Capture the cell that displays the provided text and extract its (x, y) central coordinate. 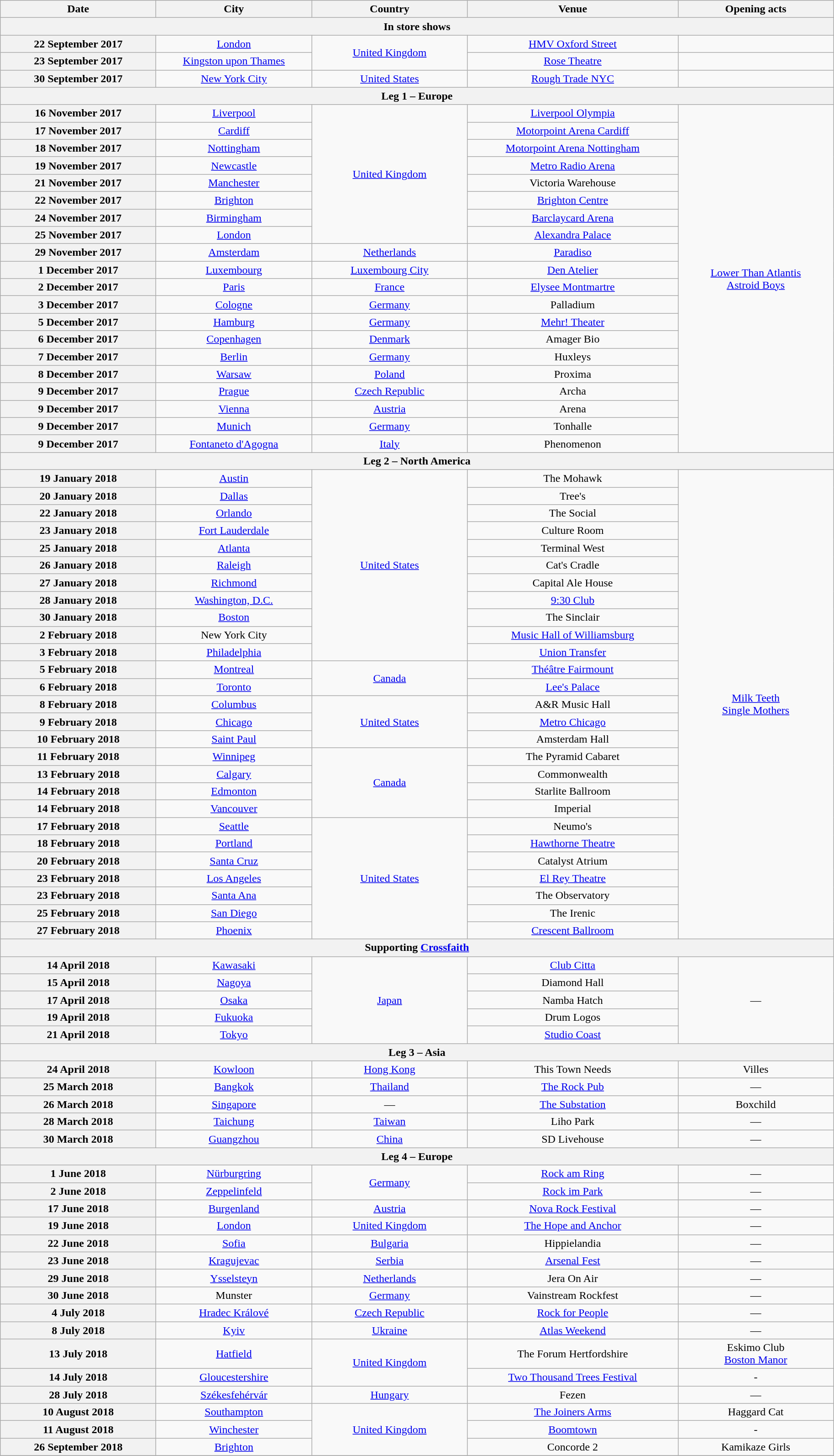
4 July 2018 (79, 1313)
The Observatory (572, 896)
Bulgaria (390, 1243)
Washington, D.C. (234, 600)
Eskimo Club Boston Manor (756, 1354)
10 August 2018 (79, 1412)
Leg 2 – North America (417, 461)
Hamburg (234, 322)
Sofia (234, 1243)
Cologne (234, 305)
Leg 1 – Europe (417, 96)
Music Hall of Williamsburg (572, 635)
Namba Hatch (572, 1000)
Hawthorne Theatre (572, 844)
Neumo's (572, 826)
Gloucestershire (234, 1377)
Prague (234, 391)
France (390, 287)
Arsenal Fest (572, 1261)
Richmond (234, 583)
Country (390, 9)
Vainstream Rockfest (572, 1295)
Amsterdam (234, 253)
Atlas Weekend (572, 1330)
30 March 2018 (79, 1139)
Ysselsteyn (234, 1278)
Osaka (234, 1000)
13 February 2018 (79, 774)
Crescent Ballroom (572, 930)
11 August 2018 (79, 1430)
Alexandra Palace (572, 235)
Hong Kong (390, 1070)
30 January 2018 (79, 617)
Berlin (234, 357)
3 February 2018 (79, 652)
28 July 2018 (79, 1395)
22 September 2017 (79, 44)
Two Thousand Trees Festival (572, 1377)
Hungary (390, 1395)
Orlando (234, 513)
Paradiso (572, 253)
Venue (572, 9)
Date (79, 9)
Tree's (572, 496)
2 February 2018 (79, 635)
Taichung (234, 1122)
Toronto (234, 687)
Rock am Ring (572, 1174)
11 February 2018 (79, 756)
8 December 2017 (79, 374)
27 February 2018 (79, 930)
15 April 2018 (79, 982)
The Forum Hertfordshire (572, 1354)
Leg 3 – Asia (417, 1052)
Fontaneto d'Agogna (234, 443)
29 November 2017 (79, 253)
19 November 2017 (79, 165)
Imperial (572, 809)
26 March 2018 (79, 1104)
Ukraine (390, 1330)
Raleigh (234, 565)
26 September 2018 (79, 1447)
Palladium (572, 305)
HMV Oxford Street (572, 44)
The Mohawk (572, 478)
Munster (234, 1295)
Columbus (234, 704)
14 July 2018 (79, 1377)
Union Transfer (572, 652)
Hippielandia (572, 1243)
Commonwealth (572, 774)
Phoenix (234, 930)
Thailand (390, 1087)
Boxchild (756, 1104)
The Rock Pub (572, 1087)
The Irenic (572, 913)
23 September 2017 (79, 61)
Mehr! Theater (572, 322)
Poland (390, 374)
9 February 2018 (79, 722)
10 February 2018 (79, 739)
19 June 2018 (79, 1226)
Santa Cruz (234, 861)
1 December 2017 (79, 270)
6 December 2017 (79, 339)
Brighton Centre (572, 200)
Manchester (234, 183)
Phenomenon (572, 443)
6 February 2018 (79, 687)
20 January 2018 (79, 496)
Elysee Montmartre (572, 287)
17 June 2018 (79, 1208)
Motorpoint Arena Nottingham (572, 148)
Rock im Park (572, 1191)
Huxleys (572, 357)
25 January 2018 (79, 548)
Atlanta (234, 548)
Club Citta (572, 965)
Boston (234, 617)
Cardiff (234, 131)
Vancouver (234, 809)
A&R Music Hall (572, 704)
Fezen (572, 1395)
Newcastle (234, 165)
Kawasaki (234, 965)
Nottingham (234, 148)
Amager Bio (572, 339)
Winchester (234, 1430)
Nova Rock Festival (572, 1208)
Arena (572, 409)
The Hope and Anchor (572, 1226)
5 December 2017 (79, 322)
Guangzhou (234, 1139)
Haggard Cat (756, 1412)
Concorde 2 (572, 1447)
Portland (234, 844)
2 June 2018 (79, 1191)
21 April 2018 (79, 1034)
16 November 2017 (79, 113)
26 January 2018 (79, 565)
19 January 2018 (79, 478)
Winnipeg (234, 756)
24 November 2017 (79, 218)
30 September 2017 (79, 79)
Bangkok (234, 1087)
3 December 2017 (79, 305)
Saint Paul (234, 739)
25 March 2018 (79, 1087)
Rock for People (572, 1313)
Milk TeethSingle Mothers (756, 704)
Motorpoint Arena Cardiff (572, 131)
14 April 2018 (79, 965)
22 November 2017 (79, 200)
The Substation (572, 1104)
SD Livehouse (572, 1139)
Capital Ale House (572, 583)
20 February 2018 (79, 861)
Archa (572, 391)
The Social (572, 513)
Denmark (390, 339)
17 February 2018 (79, 826)
The Pyramid Cabaret (572, 756)
21 November 2017 (79, 183)
Nagoya (234, 982)
Diamond Hall (572, 982)
18 November 2017 (79, 148)
13 July 2018 (79, 1354)
Liverpool (234, 113)
23 June 2018 (79, 1261)
Catalyst Atrium (572, 861)
Drum Logos (572, 1017)
Serbia (390, 1261)
Rough Trade NYC (572, 79)
The Joiners Arms (572, 1412)
Victoria Warehouse (572, 183)
Théâtre Fairmount (572, 670)
Italy (390, 443)
China (390, 1139)
17 November 2017 (79, 131)
Starlite Ballroom (572, 791)
8 February 2018 (79, 704)
Dallas (234, 496)
27 January 2018 (79, 583)
Tokyo (234, 1034)
Nürburgring (234, 1174)
Zeppelinfeld (234, 1191)
Kamikaze Girls (756, 1447)
19 April 2018 (79, 1017)
Metro Radio Arena (572, 165)
28 March 2018 (79, 1122)
Studio Coast (572, 1034)
Metro Chicago (572, 722)
Proxima (572, 374)
Hradec Králové (234, 1313)
22 January 2018 (79, 513)
29 June 2018 (79, 1278)
Fukuoka (234, 1017)
Opening acts (756, 9)
Rose Theatre (572, 61)
18 February 2018 (79, 844)
25 February 2018 (79, 913)
Austin (234, 478)
Vienna (234, 409)
Singapore (234, 1104)
24 April 2018 (79, 1070)
Luxembourg City (390, 270)
Paris (234, 287)
Warsaw (234, 374)
7 December 2017 (79, 357)
30 June 2018 (79, 1295)
Tonhalle (572, 426)
Seattle (234, 826)
9:30 Club (572, 600)
Los Angeles (234, 878)
Amsterdam Hall (572, 739)
Southampton (234, 1412)
Calgary (234, 774)
San Diego (234, 913)
Liverpool Olympia (572, 113)
22 June 2018 (79, 1243)
25 November 2017 (79, 235)
2 December 2017 (79, 287)
Burgenland (234, 1208)
Munich (234, 426)
Taiwan (390, 1122)
Hatfield (234, 1354)
Barclaycard Arena (572, 218)
In store shows (417, 26)
Den Atelier (572, 270)
28 January 2018 (79, 600)
This Town Needs (572, 1070)
Copenhagen (234, 339)
Santa Ana (234, 896)
Edmonton (234, 791)
Montreal (234, 670)
Leg 4 – Europe (417, 1156)
Kowloon (234, 1070)
Liho Park (572, 1122)
El Rey Theatre (572, 878)
Japan (390, 1000)
Kyiv (234, 1330)
Luxembourg (234, 270)
Chicago (234, 722)
Fort Lauderdale (234, 531)
City (234, 9)
Székesfehérvár (234, 1395)
1 June 2018 (79, 1174)
Philadelphia (234, 652)
Kragujevac (234, 1261)
8 July 2018 (79, 1330)
Lower Than AtlantisAstroid Boys (756, 279)
Terminal West (572, 548)
The Sinclair (572, 617)
Kingston upon Thames (234, 61)
Cat's Cradle (572, 565)
Culture Room (572, 531)
Birmingham (234, 218)
Boomtown (572, 1430)
Jera On Air (572, 1278)
Lee's Palace (572, 687)
5 February 2018 (79, 670)
23 January 2018 (79, 531)
Supporting Crossfaith (417, 948)
17 April 2018 (79, 1000)
Villes (756, 1070)
